For the text-containing cell, return its midpoint in [x, y] coordinate format. 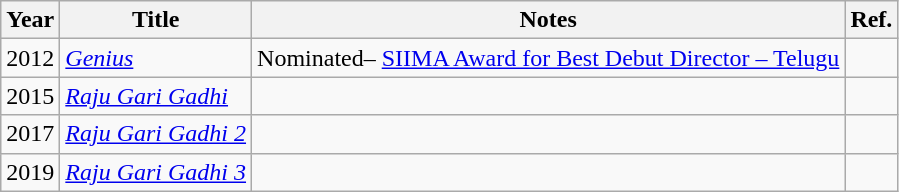
Title [156, 20]
Ref. [872, 20]
2015 [30, 96]
Nominated– SIIMA Award for Best Debut Director – Telugu [548, 58]
Year [30, 20]
Genius [156, 58]
2017 [30, 134]
Raju Gari Gadhi 3 [156, 172]
Raju Gari Gadhi 2 [156, 134]
2019 [30, 172]
Notes [548, 20]
Raju Gari Gadhi [156, 96]
2012 [30, 58]
